Provide the (x, y) coordinate of the cell's center where the given text is located.  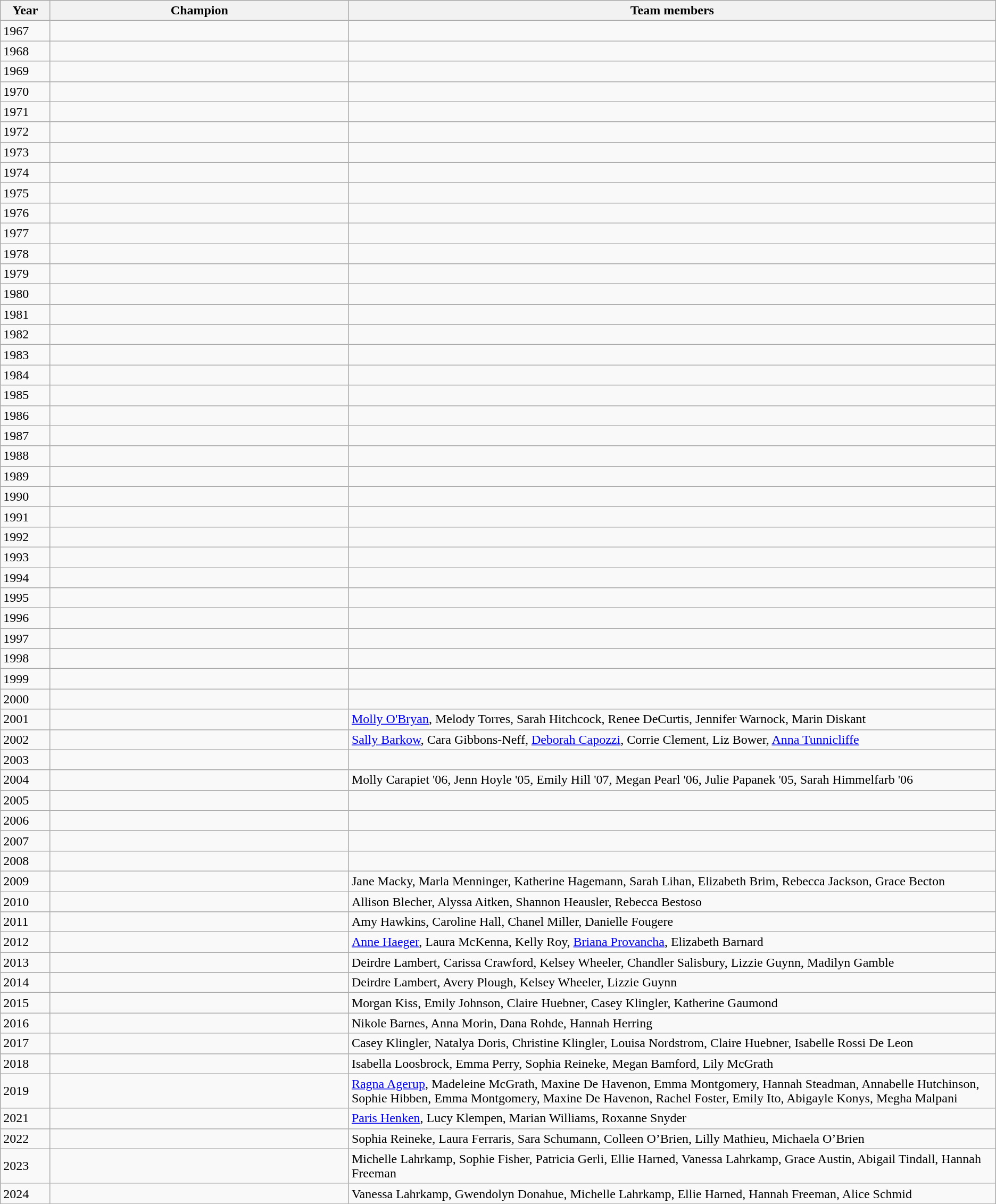
1994 (26, 577)
2023 (26, 1166)
1997 (26, 638)
1977 (26, 233)
2016 (26, 1023)
1995 (26, 598)
1992 (26, 537)
Champion (199, 11)
1971 (26, 112)
1975 (26, 193)
1978 (26, 254)
1970 (26, 92)
1986 (26, 416)
2010 (26, 902)
Sophia Reineke, Laura Ferraris, Sara Schumann, Colleen O’Brien, Lilly Mathieu, Michaela O’Brien (672, 1139)
2001 (26, 719)
Nikole Barnes, Anna Morin, Dana Rohde, Hannah Herring (672, 1023)
2017 (26, 1043)
1998 (26, 659)
Deirdre Lambert, Avery Plough, Kelsey Wheeler, Lizzie Guynn (672, 983)
1974 (26, 172)
Year (26, 11)
1967 (26, 31)
Molly O'Bryan, Melody Torres, Sarah Hitchcock, Renee DeCurtis, Jennifer Warnock, Marin Diskant (672, 719)
2008 (26, 861)
Anne Haeger, Laura McKenna, Kelly Roy, Briana Provancha, Elizabeth Barnard (672, 942)
2011 (26, 922)
2015 (26, 1003)
2005 (26, 800)
2021 (26, 1118)
1991 (26, 517)
2012 (26, 942)
2013 (26, 962)
2022 (26, 1139)
1980 (26, 294)
2014 (26, 983)
2009 (26, 881)
1984 (26, 375)
1989 (26, 476)
1985 (26, 395)
1979 (26, 274)
1968 (26, 51)
1972 (26, 132)
Molly Carapiet '06, Jenn Hoyle '05, Emily Hill '07, Megan Pearl '06, Julie Papanek '05, Sarah Himmelfarb '06 (672, 780)
1982 (26, 335)
Jane Macky, Marla Menninger, Katherine Hagemann, Sarah Lihan, Elizabeth Brim, Rebecca Jackson, Grace Becton (672, 881)
Amy Hawkins, Caroline Hall, Chanel Miller, Danielle Fougere (672, 922)
2006 (26, 820)
2002 (26, 740)
Isabella Loosbrock, Emma Perry, Sophia Reineke, Megan Bamford, Lily McGrath (672, 1064)
2019 (26, 1091)
1969 (26, 71)
Deirdre Lambert, Carissa Crawford, Kelsey Wheeler, Chandler Salisbury, Lizzie Guynn, Madilyn Gamble (672, 962)
Casey Klingler, Natalya Doris, Christine Klingler, Louisa Nordstrom, Claire Huebner, Isabelle Rossi De Leon (672, 1043)
2007 (26, 841)
2018 (26, 1064)
Sally Barkow, Cara Gibbons-Neff, Deborah Capozzi, Corrie Clement, Liz Bower, Anna Tunnicliffe (672, 740)
2024 (26, 1193)
1996 (26, 618)
2000 (26, 699)
Vanessa Lahrkamp, Gwendolyn Donahue, Michelle Lahrkamp, Ellie Harned, Hannah Freeman, Alice Schmid (672, 1193)
1987 (26, 436)
Morgan Kiss, Emily Johnson, Claire Huebner, Casey Klingler, Katherine Gaumond (672, 1003)
1999 (26, 679)
2004 (26, 780)
1993 (26, 557)
1990 (26, 496)
1988 (26, 456)
Paris Henken, Lucy Klempen, Marian Williams, Roxanne Snyder (672, 1118)
Michelle Lahrkamp, Sophie Fisher, Patricia Gerli, Ellie Harned, Vanessa Lahrkamp, Grace Austin, Abigail Tindall, Hannah Freeman (672, 1166)
1981 (26, 314)
2003 (26, 760)
1983 (26, 355)
1976 (26, 213)
Team members (672, 11)
Allison Blecher, Alyssa Aitken, Shannon Heausler, Rebecca Bestoso (672, 902)
1973 (26, 152)
